Output the (x, y) coordinate of the center of the cell containing the given text.  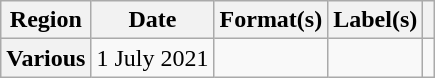
Region (46, 20)
1 July 2021 (152, 58)
Format(s) (271, 20)
Date (152, 20)
Label(s) (376, 20)
Various (46, 58)
